From the cell containing the given text, extract its center point as (x, y) coordinate. 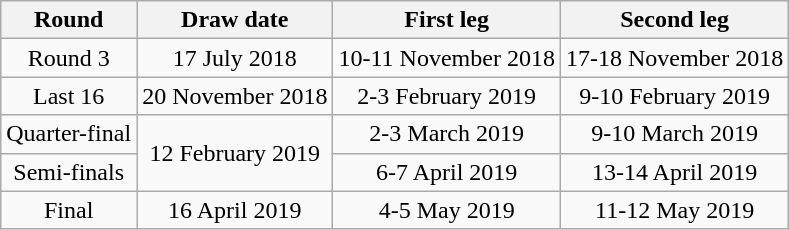
6-7 April 2019 (446, 172)
Quarter-final (69, 134)
Last 16 (69, 96)
First leg (446, 20)
Round 3 (69, 58)
20 November 2018 (235, 96)
4-5 May 2019 (446, 210)
Final (69, 210)
11-12 May 2019 (674, 210)
9-10 March 2019 (674, 134)
2-3 February 2019 (446, 96)
2-3 March 2019 (446, 134)
17-18 November 2018 (674, 58)
Draw date (235, 20)
Semi-finals (69, 172)
13-14 April 2019 (674, 172)
Round (69, 20)
17 July 2018 (235, 58)
12 February 2019 (235, 153)
10-11 November 2018 (446, 58)
9-10 February 2019 (674, 96)
16 April 2019 (235, 210)
Second leg (674, 20)
